Identify which cell holds the provided text, then report its (X, Y) central coordinate. 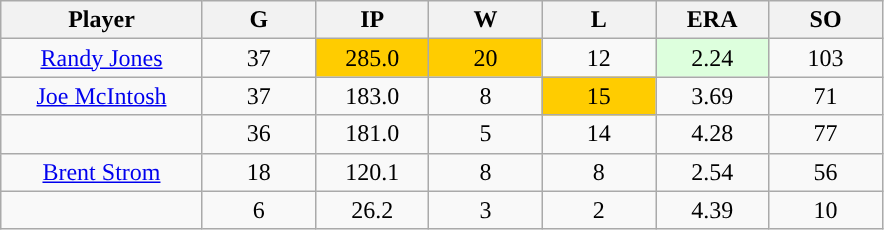
285.0 (372, 58)
26.2 (372, 210)
3.69 (712, 96)
Randy Jones (102, 58)
36 (258, 134)
10 (826, 210)
W (486, 20)
181.0 (372, 134)
2.54 (712, 172)
183.0 (372, 96)
2 (598, 210)
IP (372, 20)
103 (826, 58)
77 (826, 134)
120.1 (372, 172)
15 (598, 96)
4.28 (712, 134)
6 (258, 210)
71 (826, 96)
18 (258, 172)
L (598, 20)
12 (598, 58)
Brent Strom (102, 172)
20 (486, 58)
ERA (712, 20)
3 (486, 210)
Joe McIntosh (102, 96)
G (258, 20)
SO (826, 20)
Player (102, 20)
4.39 (712, 210)
5 (486, 134)
56 (826, 172)
2.24 (712, 58)
14 (598, 134)
